Return (x, y) of the center of cell containing provided text 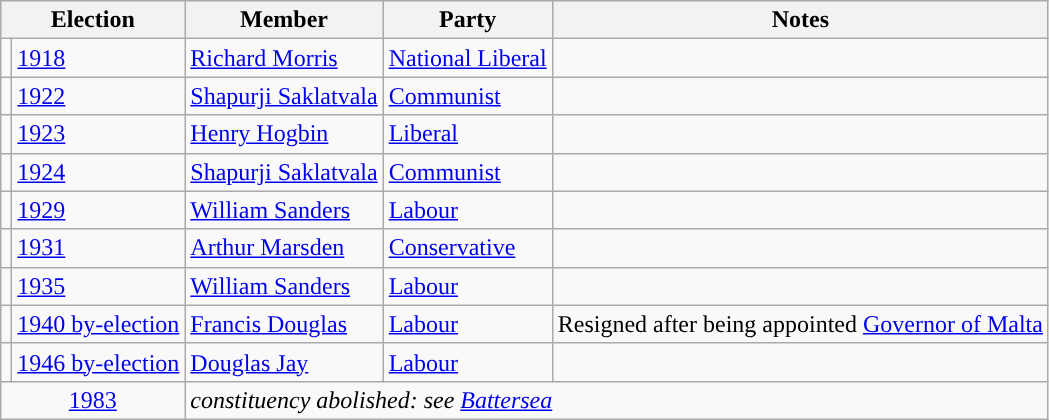
Notes (800, 20)
1983 (93, 400)
1940 by-election (98, 324)
Francis Douglas (284, 324)
1922 (98, 96)
Conservative (468, 248)
Douglas Jay (284, 362)
Arthur Marsden (284, 248)
1935 (98, 286)
Member (284, 20)
constituency abolished: see Battersea (617, 400)
1918 (98, 58)
1924 (98, 172)
Party (468, 20)
1923 (98, 134)
1931 (98, 248)
Resigned after being appointed Governor of Malta (800, 324)
Richard Morris (284, 58)
Henry Hogbin (284, 134)
National Liberal (468, 58)
1929 (98, 210)
Liberal (468, 134)
Election (93, 20)
1946 by-election (98, 362)
